Return (x, y) of the center of cell containing provided text 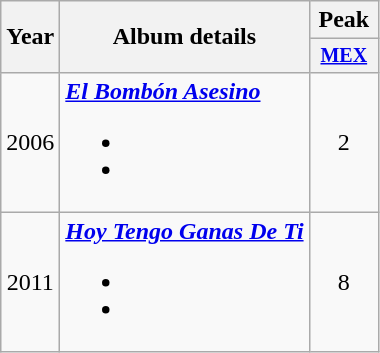
Album details (184, 37)
2006 (30, 142)
Peak (344, 20)
Year (30, 37)
Hoy Tengo Ganas De Ti (184, 282)
2011 (30, 282)
2 (344, 142)
MEX (344, 56)
El Bombón Asesino (184, 142)
8 (344, 282)
